Locate the cell with the specified text and output its (X, Y) center coordinate. 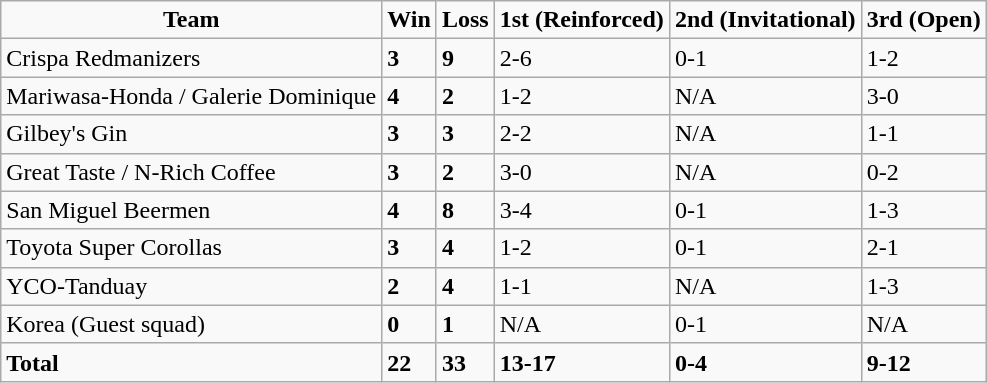
0 (410, 324)
Great Taste / N-Rich Coffee (192, 172)
8 (465, 210)
Mariwasa-Honda / Galerie Dominique (192, 96)
9 (465, 58)
1 (465, 324)
3-4 (582, 210)
Korea (Guest squad) (192, 324)
33 (465, 362)
2-6 (582, 58)
San Miguel Beermen (192, 210)
22 (410, 362)
1st (Reinforced) (582, 20)
Toyota Super Corollas (192, 248)
2-2 (582, 134)
Gilbey's Gin (192, 134)
Total (192, 362)
YCO-Tanduay (192, 286)
13-17 (582, 362)
Loss (465, 20)
Win (410, 20)
2-1 (924, 248)
Team (192, 20)
2nd (Invitational) (765, 20)
0-4 (765, 362)
Crispa Redmanizers (192, 58)
0-2 (924, 172)
9-12 (924, 362)
3rd (Open) (924, 20)
